Return the (X, Y) coordinate for the center point of the cell that contains the specified text.  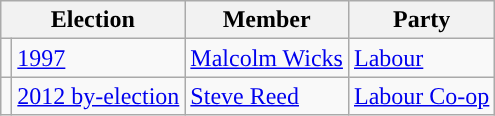
Labour Co-op (421, 96)
Steve Reed (267, 96)
Party (421, 20)
Election (93, 20)
Malcolm Wicks (267, 58)
Labour (421, 58)
2012 by-election (98, 96)
1997 (98, 58)
Member (267, 20)
